Return the [x, y] coordinate for the center point of the cell that contains the specified text.  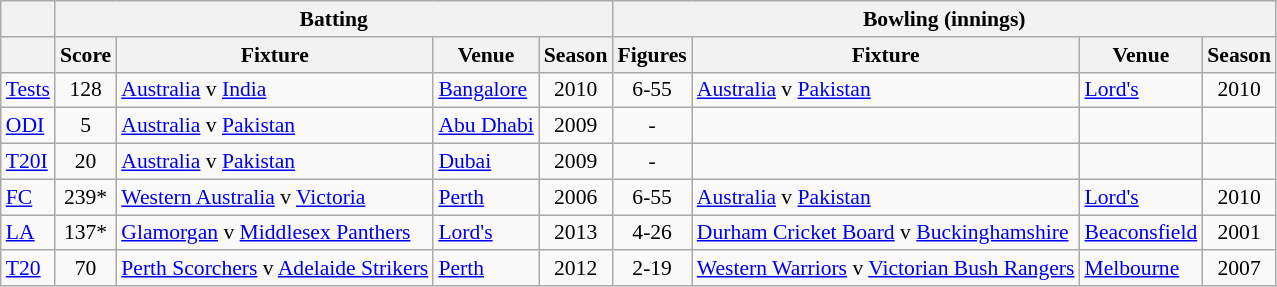
Score [86, 55]
2012 [576, 269]
Batting [334, 19]
Bowling (innings) [944, 19]
Australia v India [274, 90]
Abu Dhabi [486, 126]
137* [86, 233]
4-26 [652, 233]
Western Australia v Victoria [274, 197]
2006 [576, 197]
T20 [28, 269]
Figures [652, 55]
FC [28, 197]
Melbourne [1140, 269]
2007 [1239, 269]
Perth Scorchers v Adelaide Strikers [274, 269]
T20I [28, 162]
Bangalore [486, 90]
2001 [1239, 233]
20 [86, 162]
70 [86, 269]
ODI [28, 126]
LA [28, 233]
Dubai [486, 162]
Glamorgan v Middlesex Panthers [274, 233]
128 [86, 90]
2013 [576, 233]
2-19 [652, 269]
Western Warriors v Victorian Bush Rangers [886, 269]
5 [86, 126]
Tests [28, 90]
Beaconsfield [1140, 233]
239* [86, 197]
Durham Cricket Board v Buckinghamshire [886, 233]
